Capture the cell that displays the provided text and extract its (X, Y) central coordinate. 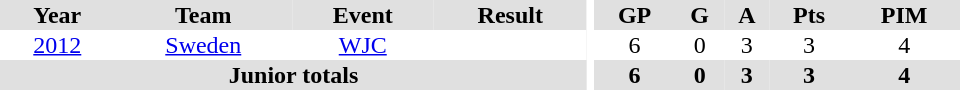
Junior totals (294, 75)
Sweden (204, 45)
2012 (58, 45)
Team (204, 15)
G (700, 15)
PIM (904, 15)
Event (363, 15)
Pts (810, 15)
Year (58, 15)
A (747, 15)
GP (635, 15)
WJC (363, 45)
Result (511, 15)
